Provide the [X, Y] coordinate of the cell's center where the given text is located.  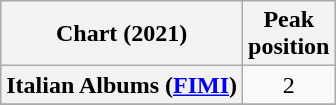
Chart (2021) [122, 34]
Italian Albums (FIMI) [122, 85]
Peakposition [289, 34]
2 [289, 85]
